From the cell containing the given text, extract its center point as [x, y] coordinate. 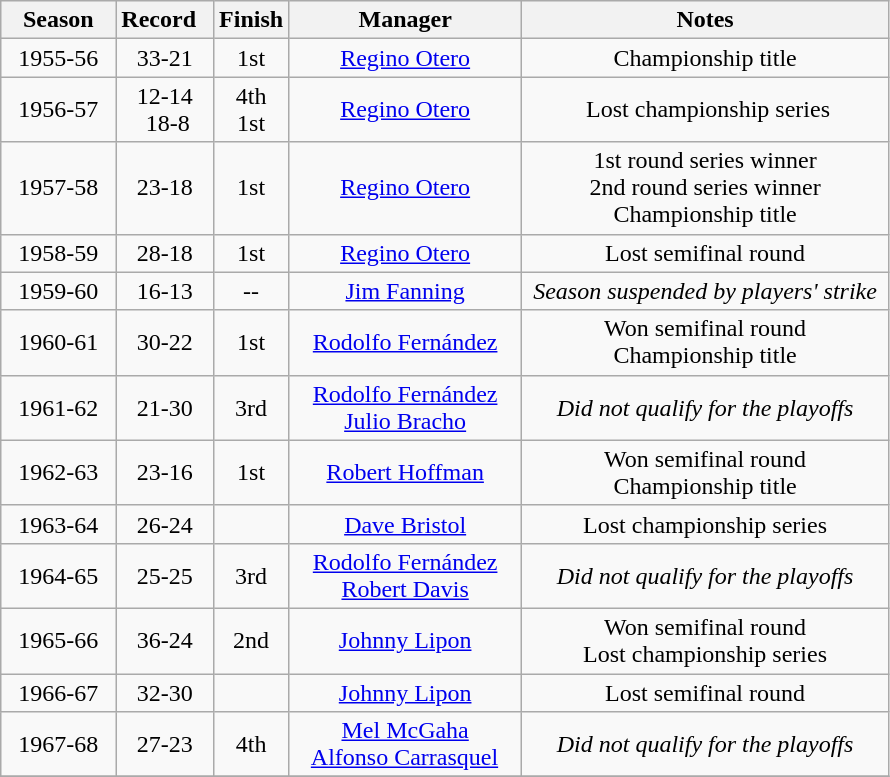
-- [252, 291]
Won semifinal roundLost championship series [706, 640]
4th [252, 744]
33-21 [165, 58]
Manager [406, 20]
Notes [706, 20]
1962-63 [58, 472]
23-16 [165, 472]
2nd [252, 640]
21-30 [165, 408]
1966-67 [58, 693]
23-18 [165, 188]
25-25 [165, 576]
1967-68 [58, 744]
30-22 [165, 342]
Season [58, 20]
Championship title [706, 58]
1957-58 [58, 188]
12-14 18-8 [165, 110]
1960-61 [58, 342]
Rodolfo FernándezJulio Bracho [406, 408]
Dave Bristol [406, 524]
1956-57 [58, 110]
1958-59 [58, 253]
Record [165, 20]
26-24 [165, 524]
1965-66 [58, 640]
Jim Fanning [406, 291]
1955-56 [58, 58]
Season suspended by players' strike [706, 291]
1st round series winner 2nd round series winner Championship title [706, 188]
16-13 [165, 291]
1959-60 [58, 291]
1963-64 [58, 524]
36-24 [165, 640]
Rodolfo FernándezRobert Davis [406, 576]
Robert Hoffman [406, 472]
28-18 [165, 253]
1961-62 [58, 408]
27-23 [165, 744]
4th1st [252, 110]
Rodolfo Fernández [406, 342]
1964-65 [58, 576]
Finish [252, 20]
32-30 [165, 693]
Mel McGaha Alfonso Carrasquel [406, 744]
